Find where the given text appears and provide that cell's center as (X, Y) coordinate. 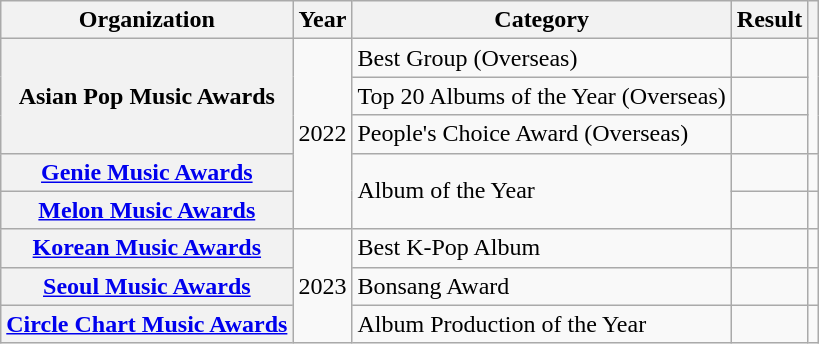
Melon Music Awards (147, 210)
Genie Music Awards (147, 172)
Bonsang Award (542, 286)
Best Group (Overseas) (542, 58)
2023 (322, 286)
Top 20 Albums of the Year (Overseas) (542, 96)
2022 (322, 134)
Best K-Pop Album (542, 248)
Year (322, 20)
Album Production of the Year (542, 324)
Organization (147, 20)
Asian Pop Music Awards (147, 96)
Result (769, 20)
Circle Chart Music Awards (147, 324)
Korean Music Awards (147, 248)
Album of the Year (542, 191)
Seoul Music Awards (147, 286)
People's Choice Award (Overseas) (542, 134)
Category (542, 20)
